Output the [X, Y] coordinate of the center of the cell containing the given text.  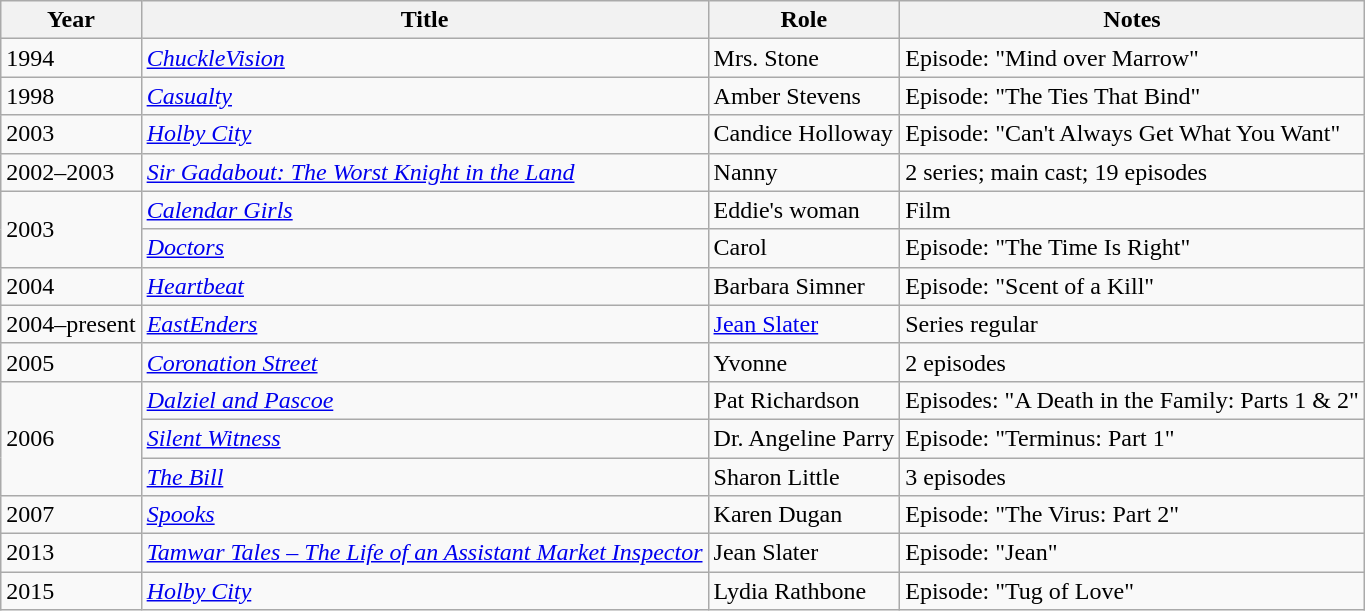
Karen Dugan [804, 515]
Episode: "The Virus: Part 2" [1132, 515]
Yvonne [804, 362]
Amber Stevens [804, 96]
EastEnders [424, 324]
2013 [71, 553]
Sharon Little [804, 477]
Coronation Street [424, 362]
Nanny [804, 172]
Mrs. Stone [804, 58]
3 episodes [1132, 477]
Doctors [424, 248]
Spooks [424, 515]
Episode: "Tug of Love" [1132, 591]
Episode: "Can't Always Get What You Want" [1132, 134]
2 series; main cast; 19 episodes [1132, 172]
1994 [71, 58]
2 episodes [1132, 362]
Casualty [424, 96]
Notes [1132, 20]
Year [71, 20]
Lydia Rathbone [804, 591]
2007 [71, 515]
2004–present [71, 324]
Dr. Angeline Parry [804, 438]
Carol [804, 248]
1998 [71, 96]
Episode: "The Ties That Bind" [1132, 96]
Role [804, 20]
2006 [71, 438]
The Bill [424, 477]
Episodes: "A Death in the Family: Parts 1 & 2" [1132, 400]
Series regular [1132, 324]
Calendar Girls [424, 210]
2005 [71, 362]
Eddie's woman [804, 210]
Sir Gadabout: The Worst Knight in the Land [424, 172]
Silent Witness [424, 438]
Candice Holloway [804, 134]
2015 [71, 591]
2004 [71, 286]
Tamwar Tales – The Life of an Assistant Market Inspector [424, 553]
Title [424, 20]
Barbara Simner [804, 286]
Episode: "Mind over Marrow" [1132, 58]
Episode: "Jean" [1132, 553]
Episode: "The Time Is Right" [1132, 248]
ChuckleVision [424, 58]
2002–2003 [71, 172]
Heartbeat [424, 286]
Film [1132, 210]
Pat Richardson [804, 400]
Dalziel and Pascoe [424, 400]
Episode: "Terminus: Part 1" [1132, 438]
Episode: "Scent of a Kill" [1132, 286]
